Pinpoint the cell where the given text exists, returning its [x, y] midpoint coordinate. 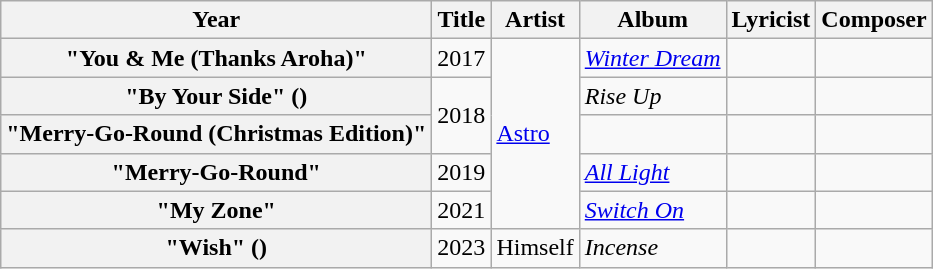
Rise Up [652, 96]
Album [652, 20]
2019 [462, 172]
Switch On [652, 210]
Lyricist [771, 20]
Himself [535, 248]
Composer [874, 20]
"By Your Side" () [216, 96]
2018 [462, 115]
All Light [652, 172]
Incense [652, 248]
Winter Dream [652, 58]
"My Zone" [216, 210]
Year [216, 20]
"Wish" () [216, 248]
2023 [462, 248]
"Merry-Go-Round (Christmas Edition)" [216, 134]
2021 [462, 210]
"Merry-Go-Round" [216, 172]
2017 [462, 58]
Astro [535, 134]
"You & Me (Thanks Aroha)" [216, 58]
Artist [535, 20]
Title [462, 20]
